Identify which cell holds the provided text, then report its (X, Y) central coordinate. 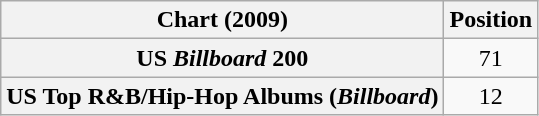
71 (491, 58)
US Billboard 200 (222, 58)
US Top R&B/Hip-Hop Albums (Billboard) (222, 96)
Position (491, 20)
Chart (2009) (222, 20)
12 (491, 96)
